For the text-containing cell, return its midpoint in [X, Y] coordinate format. 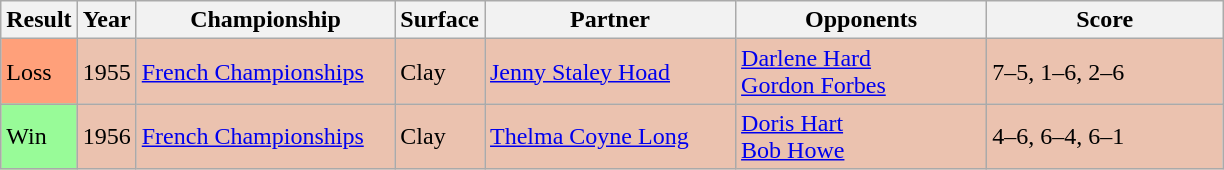
Doris Hart Bob Howe [862, 136]
1956 [106, 136]
Surface [440, 20]
Result [39, 20]
7–5, 1–6, 2–6 [1105, 72]
Championship [266, 20]
4–6, 6–4, 6–1 [1105, 136]
Opponents [862, 20]
Jenny Staley Hoad [610, 72]
1955 [106, 72]
Loss [39, 72]
Partner [610, 20]
Darlene Hard Gordon Forbes [862, 72]
Year [106, 20]
Thelma Coyne Long [610, 136]
Win [39, 136]
Score [1105, 20]
